Capture the cell that displays the provided text and extract its [x, y] central coordinate. 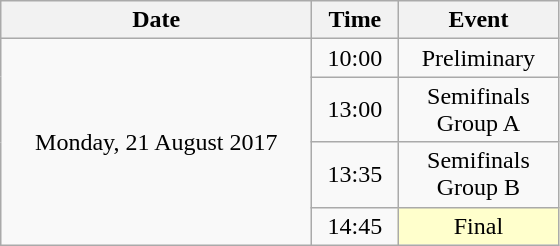
Time [355, 20]
13:00 [355, 110]
Date [156, 20]
10:00 [355, 58]
Final [478, 226]
Semifinals Group B [478, 174]
Semifinals Group A [478, 110]
14:45 [355, 226]
Preliminary [478, 58]
Monday, 21 August 2017 [156, 142]
13:35 [355, 174]
Event [478, 20]
